Search for the cell housing the specified text and yield its (X, Y) center coordinate. 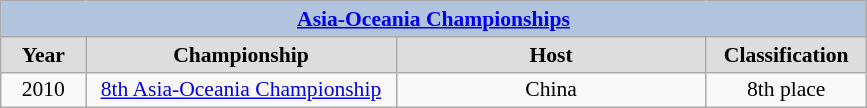
8th Asia-Oceania Championship (241, 90)
China (551, 90)
Asia-Oceania Championships (434, 19)
Championship (241, 55)
Host (551, 55)
8th place (786, 90)
2010 (44, 90)
Classification (786, 55)
Year (44, 55)
